Scan for the cell matching the given text and deliver its [X, Y] coordinate at center. 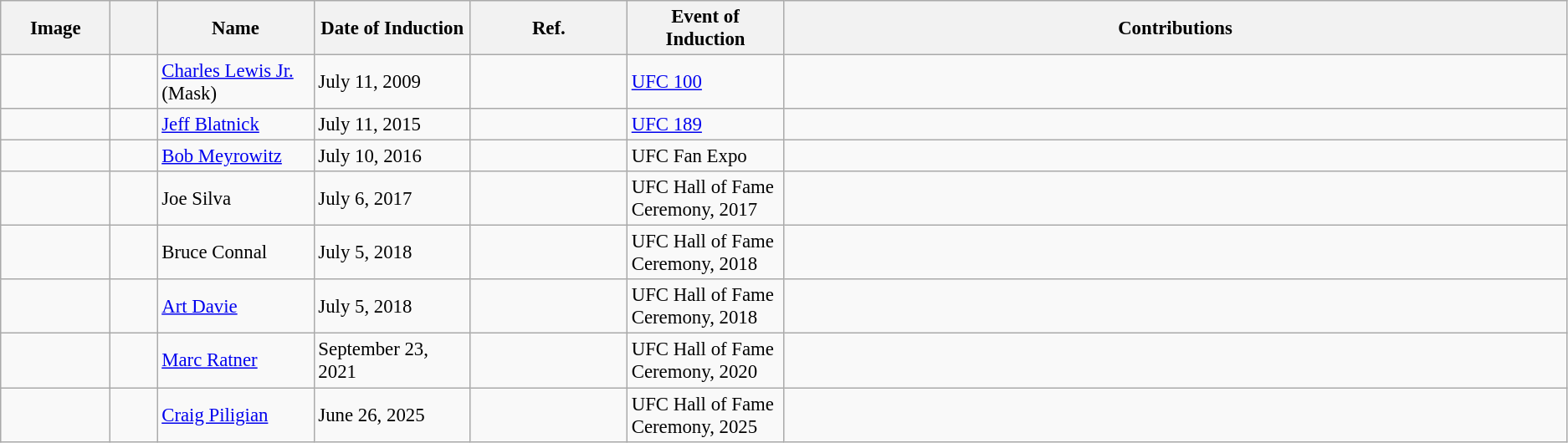
Bruce Connal [236, 252]
Ref. [549, 28]
June 26, 2025 [392, 415]
Contributions [1176, 28]
Craig Piligian [236, 415]
Name [236, 28]
UFC Hall of Fame Ceremony, 2025 [705, 415]
UFC 189 [705, 125]
Image [55, 28]
Charles Lewis Jr.(Mask) [236, 82]
July 10, 2016 [392, 156]
July 6, 2017 [392, 199]
Event of Induction [705, 28]
UFC 100 [705, 82]
UFC Fan Expo [705, 156]
UFC Hall of Fame Ceremony, 2020 [705, 361]
UFC Hall of Fame Ceremony, 2017 [705, 199]
Date of Induction [392, 28]
July 11, 2015 [392, 125]
September 23, 2021 [392, 361]
Art Davie [236, 306]
Bob Meyrowitz [236, 156]
July 11, 2009 [392, 82]
Jeff Blatnick [236, 125]
Marc Ratner [236, 361]
Joe Silva [236, 199]
